Extract the (X, Y) coordinate from the center of the cell holding the provided text.  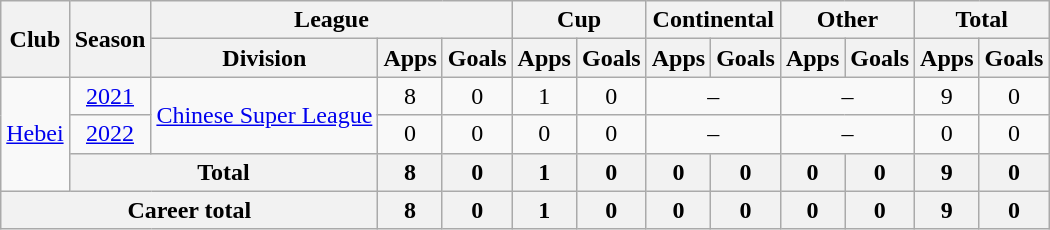
Club (35, 39)
2022 (110, 134)
Other (847, 20)
Season (110, 39)
Continental (713, 20)
Division (264, 58)
League (332, 20)
Career total (190, 210)
Cup (579, 20)
2021 (110, 96)
Chinese Super League (264, 115)
Hebei (35, 134)
